Detect which cell encompasses the target text, then output its (X, Y) center coordinate. 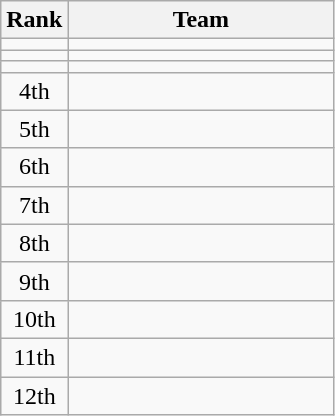
Rank (34, 20)
5th (34, 129)
4th (34, 91)
7th (34, 205)
9th (34, 281)
11th (34, 357)
12th (34, 395)
Team (201, 20)
10th (34, 319)
8th (34, 243)
6th (34, 167)
